Search for the cell housing the specified text and yield its (X, Y) center coordinate. 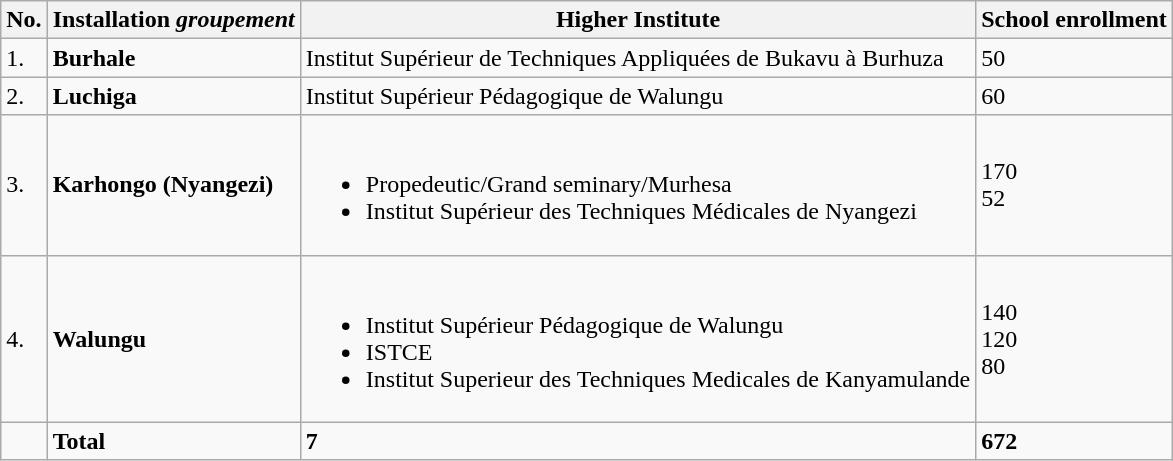
3. (24, 185)
17052 (1074, 185)
14012080 (1074, 338)
2. (24, 96)
Karhongo (Nyangezi) (174, 185)
Institut Supérieur Pédagogique de WalunguISTCEInstitut Superieur des Techniques Medicales de Kanyamulande (638, 338)
Higher Institute (638, 20)
1. (24, 58)
4. (24, 338)
Institut Supérieur de Techniques Appliquées de Bukavu à Burhuza (638, 58)
672 (1074, 441)
7 (638, 441)
Burhale (174, 58)
School enrollment (1074, 20)
No. (24, 20)
Luchiga (174, 96)
Installation groupement (174, 20)
Propedeutic/Grand seminary/MurhesaInstitut Supérieur des Techniques Médicales de Nyangezi (638, 185)
Total (174, 441)
Walungu (174, 338)
Institut Supérieur Pédagogique de Walungu (638, 96)
50 (1074, 58)
60 (1074, 96)
